Find where the given text appears and provide that cell's center as [X, Y] coordinate. 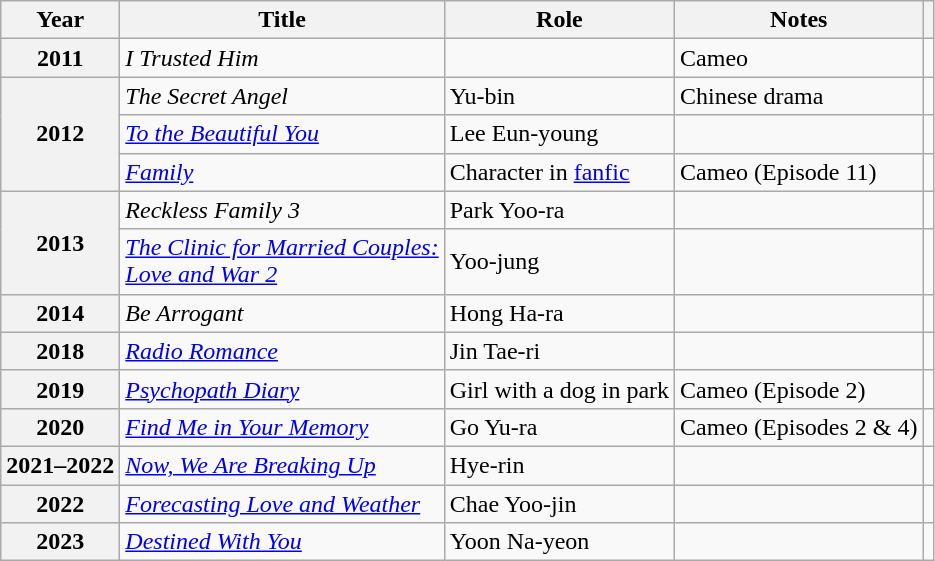
Yoon Na-yeon [559, 542]
Cameo (Episodes 2 & 4) [799, 427]
2011 [60, 58]
Jin Tae-ri [559, 351]
Hye-rin [559, 465]
Forecasting Love and Weather [282, 503]
Cameo (Episode 11) [799, 172]
Chinese drama [799, 96]
Hong Ha-ra [559, 313]
Find Me in Your Memory [282, 427]
2012 [60, 134]
2014 [60, 313]
Notes [799, 20]
Title [282, 20]
2022 [60, 503]
Yoo-jung [559, 262]
Cameo (Episode 2) [799, 389]
I Trusted Him [282, 58]
Character in fanfic [559, 172]
2019 [60, 389]
Role [559, 20]
Reckless Family 3 [282, 210]
Year [60, 20]
To the Beautiful You [282, 134]
Girl with a dog in park [559, 389]
2020 [60, 427]
2013 [60, 242]
Go Yu-ra [559, 427]
Now, We Are Breaking Up [282, 465]
2021–2022 [60, 465]
Yu-bin [559, 96]
Cameo [799, 58]
Psychopath Diary [282, 389]
2018 [60, 351]
Family [282, 172]
2023 [60, 542]
Be Arrogant [282, 313]
The Secret Angel [282, 96]
Lee Eun-young [559, 134]
Destined With You [282, 542]
The Clinic for Married Couples:Love and War 2 [282, 262]
Radio Romance [282, 351]
Park Yoo-ra [559, 210]
Chae Yoo-jin [559, 503]
